Return (X, Y) of the center of cell containing provided text 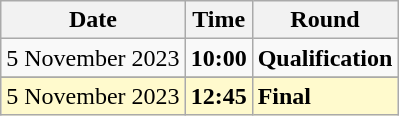
Time (218, 20)
Date (93, 20)
Final (325, 96)
Round (325, 20)
10:00 (218, 58)
12:45 (218, 96)
Qualification (325, 58)
